Return the (x, y) coordinate for the center point of the cell that contains the specified text.  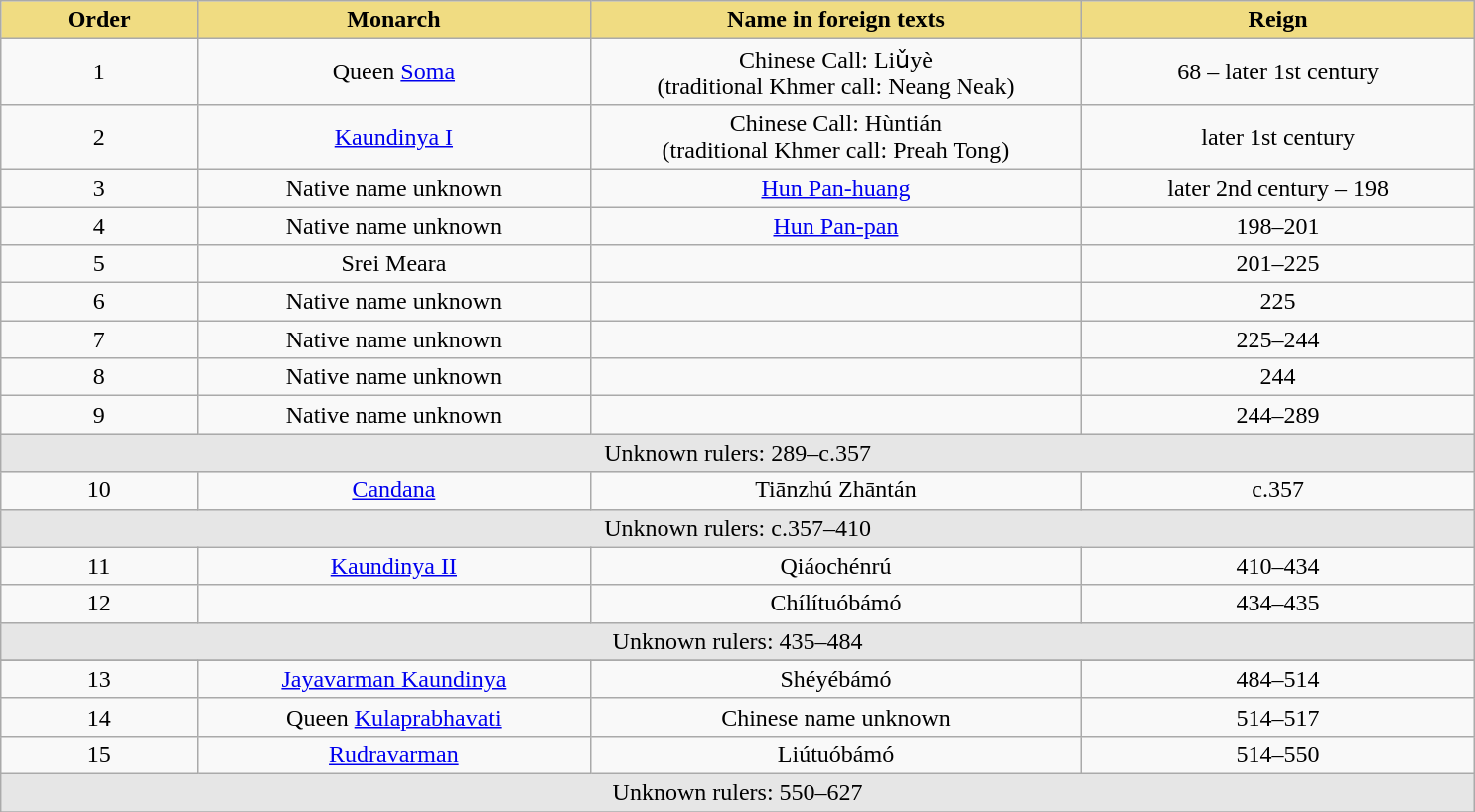
7 (99, 339)
Shéyébámó (836, 679)
68 – later 1st century (1278, 71)
Chinese Call: Liǔyè(traditional Khmer call: Neang Neak) (836, 71)
4 (99, 225)
3 (99, 188)
244–289 (1278, 415)
Reign (1278, 20)
2 (99, 137)
Monarch (394, 20)
Unknown rulers: 289–c.357 (738, 453)
Chílítuóbámó (836, 604)
Tiānzhú Zhāntán (836, 490)
Queen Soma (394, 71)
Kaundinya II (394, 566)
198–201 (1278, 225)
410–434 (1278, 566)
225 (1278, 302)
201–225 (1278, 264)
Unknown rulers: 550–627 (738, 792)
225–244 (1278, 339)
9 (99, 415)
c.357 (1278, 490)
6 (99, 302)
Chinese Call: Hùntián(traditional Khmer call: Preah Tong) (836, 137)
later 1st century (1278, 137)
5 (99, 264)
514–517 (1278, 717)
Srei Meara (394, 264)
Name in foreign texts (836, 20)
434–435 (1278, 604)
11 (99, 566)
Candana (394, 490)
Kaundinya I (394, 137)
Order (99, 20)
Hun Pan-huang (836, 188)
Liútuóbámó (836, 754)
Unknown rulers: 435–484 (738, 641)
8 (99, 377)
1 (99, 71)
12 (99, 604)
Qiáochénrú (836, 566)
15 (99, 754)
Hun Pan-pan (836, 225)
Unknown rulers: c.357–410 (738, 528)
13 (99, 679)
Chinese name unknown (836, 717)
10 (99, 490)
244 (1278, 377)
14 (99, 717)
Rudravarman (394, 754)
Jayavarman Kaundinya (394, 679)
later 2nd century – 198 (1278, 188)
Queen Kulaprabhavati (394, 717)
514–550 (1278, 754)
484–514 (1278, 679)
